Return the (X, Y) coordinate for the center point of the cell that contains the specified text.  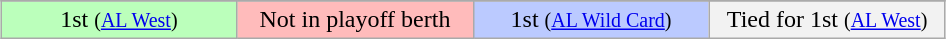
Tied for 1st (AL West) (827, 20)
Not in playoff berth (355, 20)
1st (AL Wild Card) (591, 20)
1st (AL West) (119, 20)
